Provide the (X, Y) coordinate of the cell's center where the given text is located.  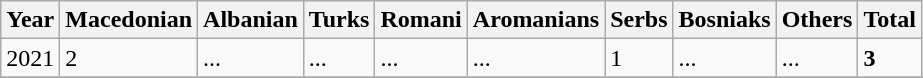
1 (639, 58)
3 (890, 58)
Serbs (639, 20)
Turks (339, 20)
Romani (421, 20)
Albanian (251, 20)
2 (129, 58)
2021 (30, 58)
Others (817, 20)
Bosniaks (724, 20)
Aromanians (536, 20)
Year (30, 20)
Macedonian (129, 20)
Total (890, 20)
